Search for the cell housing the specified text and yield its [x, y] center coordinate. 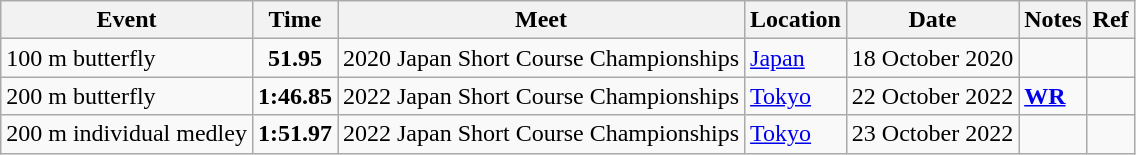
Date [932, 20]
Notes [1053, 20]
100 m butterfly [127, 58]
Ref [1110, 20]
51.95 [294, 58]
Event [127, 20]
WR [1053, 96]
1:51.97 [294, 134]
1:46.85 [294, 96]
Time [294, 20]
200 m individual medley [127, 134]
Location [796, 20]
23 October 2022 [932, 134]
200 m butterfly [127, 96]
22 October 2022 [932, 96]
Japan [796, 58]
2020 Japan Short Course Championships [542, 58]
18 October 2020 [932, 58]
Meet [542, 20]
